Return the [x, y] coordinate for the center point of the cell that contains the specified text.  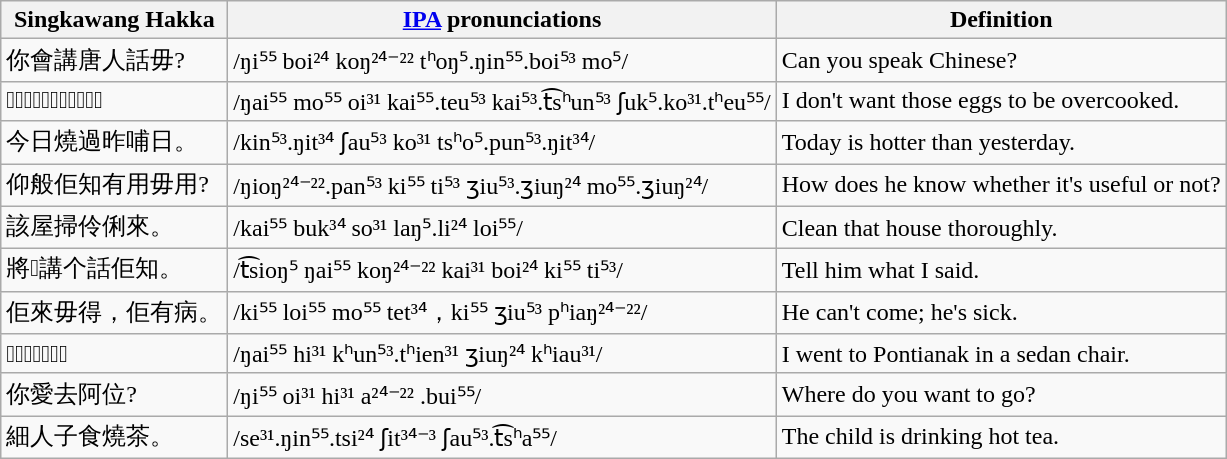
Tell him what I said. [1001, 270]
Can you speak Chinese? [1001, 60]
IPA pronunciations [502, 20]
The child is drinking hot tea. [1001, 438]
/ŋioŋ²⁴⁻²².pan⁵³ ki⁵⁵ ti⁵³ ʒiu⁵³.ʒiuŋ²⁴ mo⁵⁵.ʒiuŋ²⁴/ [502, 186]
Today is hotter than yesterday. [1001, 142]
I don't want those eggs to be overcooked. [1001, 101]
將𠊎講个話佢知。 [114, 270]
Clean that house thoroughly. [1001, 228]
該屋掃伶俐來。 [114, 228]
/t͡sioŋ⁵ ŋai⁵⁵ koŋ²⁴⁻²² kai³¹ boi²⁴ ki⁵⁵ ti⁵³/ [502, 270]
𠊎去坤甸用轎。 [114, 354]
𠊎毋愛該兜雞春熟過頭。 [114, 101]
今日燒過昨哺日。 [114, 142]
佢來毋得，佢有病。 [114, 312]
/kin⁵³.ŋit³⁴ ʃau⁵³ ko³¹ tsʰo⁵.pun⁵³.ŋit³⁴/ [502, 142]
Where do you want to go? [1001, 394]
/ŋi⁵⁵ boi²⁴ koŋ²⁴⁻²² tʰoŋ⁵.ŋin⁵⁵.boi⁵³ mo⁵/ [502, 60]
你會講唐人話毋? [114, 60]
Definition [1001, 20]
I went to Pontianak in a sedan chair. [1001, 354]
/ŋai⁵⁵ hi³¹ kʰun⁵³.tʰien³¹ ʒiuŋ²⁴ kʰiau³¹/ [502, 354]
/ŋi⁵⁵ oi³¹ hi³¹ a²⁴⁻²² .bui⁵⁵/ [502, 394]
仰般佢知有用毋用? [114, 186]
/kai⁵⁵ buk³⁴ so³¹ laŋ⁵.li²⁴ loi⁵⁵/ [502, 228]
He can't come; he's sick. [1001, 312]
細人子食燒茶。 [114, 438]
/ki⁵⁵ loi⁵⁵ mo⁵⁵ tet³⁴，ki⁵⁵ ʒiu⁵³ pʰiaŋ²⁴⁻²²/ [502, 312]
你愛去阿位? [114, 394]
How does he know whether it's useful or not? [1001, 186]
/ŋai⁵⁵ mo⁵⁵ oi³¹ kai⁵⁵.teu⁵³ kai⁵³.t͡sʰun⁵³ ʃuk⁵.ko³¹.tʰeu⁵⁵/ [502, 101]
/se³¹.ŋin⁵⁵.tsi²⁴ ʃit³⁴⁻³ ʃau⁵³.t͡sʰa⁵⁵/ [502, 438]
Singkawang Hakka [114, 20]
